Extract the (X, Y) coordinate from the center of the cell holding the provided text.  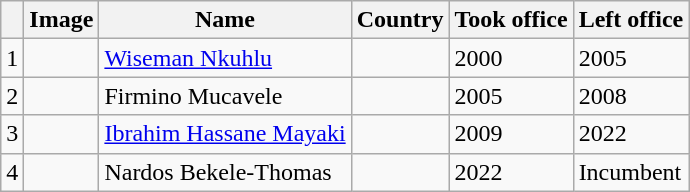
2009 (511, 134)
Country (400, 20)
2 (12, 96)
Left office (631, 20)
Nardos Bekele-Thomas (225, 172)
2008 (631, 96)
Wiseman Nkuhlu (225, 58)
Ibrahim Hassane Mayaki (225, 134)
Took office (511, 20)
3 (12, 134)
1 (12, 58)
Name (225, 20)
2000 (511, 58)
Image (62, 20)
4 (12, 172)
Incumbent (631, 172)
Firmino Mucavele (225, 96)
